Identify which cell holds the provided text, then report its (x, y) central coordinate. 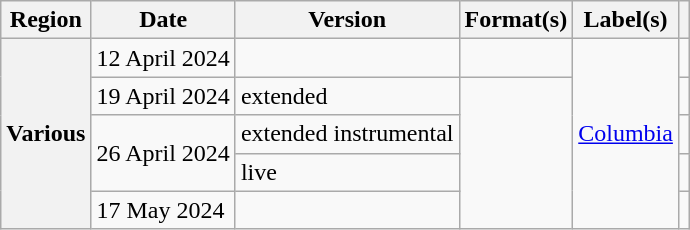
26 April 2024 (163, 153)
Date (163, 20)
extended (347, 96)
Columbia (626, 134)
Format(s) (516, 20)
Version (347, 20)
12 April 2024 (163, 58)
17 May 2024 (163, 210)
Various (46, 134)
19 April 2024 (163, 96)
extended instrumental (347, 134)
live (347, 172)
Region (46, 20)
Label(s) (626, 20)
